Find where the given text appears and provide that cell's center as (x, y) coordinate. 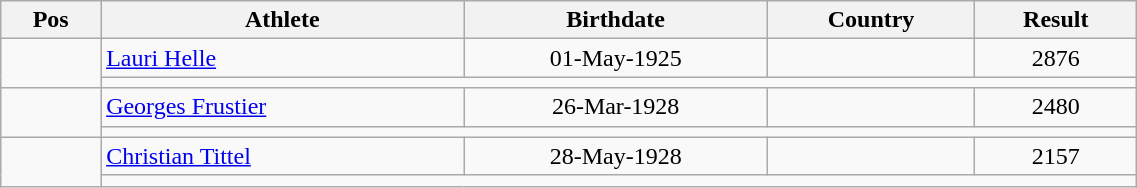
2876 (1056, 58)
Pos (51, 20)
01-May-1925 (616, 58)
Birthdate (616, 20)
Christian Tittel (282, 156)
Lauri Helle (282, 58)
Country (870, 20)
Athlete (282, 20)
2480 (1056, 107)
26-Mar-1928 (616, 107)
Georges Frustier (282, 107)
2157 (1056, 156)
28-May-1928 (616, 156)
Result (1056, 20)
